Return (X, Y) of the center of cell containing provided text 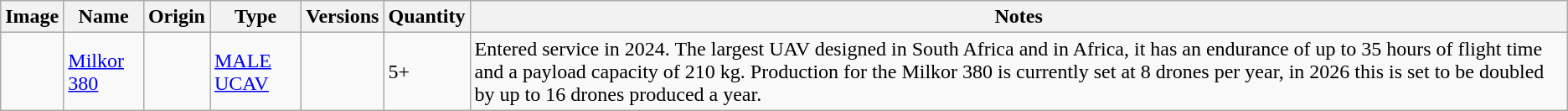
Notes (1019, 17)
Milkor 380 (104, 71)
Image (32, 17)
MALE UCAV (255, 71)
Origin (176, 17)
Versions (343, 17)
5+ (427, 71)
Type (255, 17)
Name (104, 17)
Quantity (427, 17)
